Provide the (x, y) coordinate of the cell's center where the given text is located.  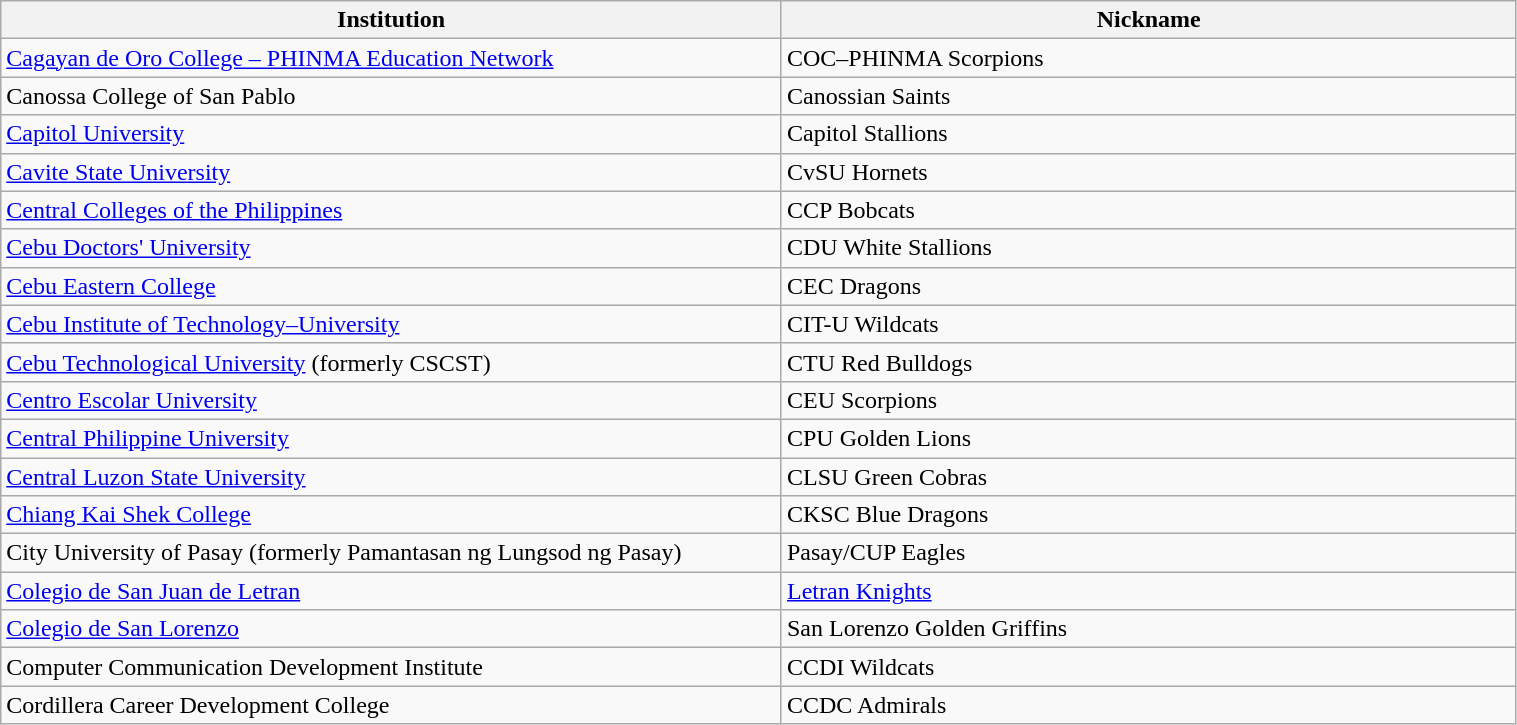
Cagayan de Oro College – PHINMA Education Network (392, 58)
CKSC Blue Dragons (1148, 515)
Canossa College of San Pablo (392, 96)
Cavite State University (392, 172)
CvSU Hornets (1148, 172)
CPU Golden Lions (1148, 438)
Computer Communication Development Institute (392, 667)
Pasay/CUP Eagles (1148, 553)
Central Luzon State University (392, 477)
Colegio de San Lorenzo (392, 629)
Chiang Kai Shek College (392, 515)
CTU Red Bulldogs (1148, 362)
Central Colleges of the Philippines (392, 210)
City University of Pasay (formerly Pamantasan ng Lungsod ng Pasay) (392, 553)
Cebu Institute of Technology–University (392, 324)
Nickname (1148, 20)
CEU Scorpions (1148, 400)
Cebu Technological University (formerly CSCST) (392, 362)
Cebu Eastern College (392, 286)
Colegio de San Juan de Letran (392, 591)
CDU White Stallions (1148, 248)
Centro Escolar University (392, 400)
CCP Bobcats (1148, 210)
Institution (392, 20)
CEC Dragons (1148, 286)
Canossian Saints (1148, 96)
CIT-U Wildcats (1148, 324)
COC–PHINMA Scorpions (1148, 58)
Cebu Doctors' University (392, 248)
Capitol University (392, 134)
Capitol Stallions (1148, 134)
Central Philippine University (392, 438)
San Lorenzo Golden Griffins (1148, 629)
CCDC Admirals (1148, 705)
CCDI Wildcats (1148, 667)
Cordillera Career Development College (392, 705)
Letran Knights (1148, 591)
CLSU Green Cobras (1148, 477)
